From the cell containing the given text, extract its center point as [x, y] coordinate. 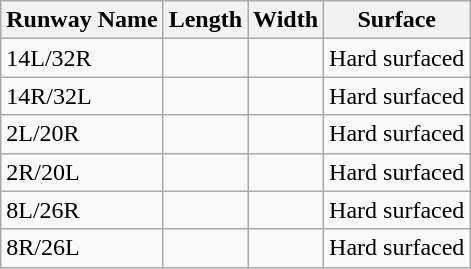
8R/26L [82, 248]
Runway Name [82, 20]
8L/26R [82, 210]
Length [205, 20]
Surface [397, 20]
14L/32R [82, 58]
2R/20L [82, 172]
14R/32L [82, 96]
Width [286, 20]
2L/20R [82, 134]
